Pinpoint the cell where the given text exists, returning its [x, y] midpoint coordinate. 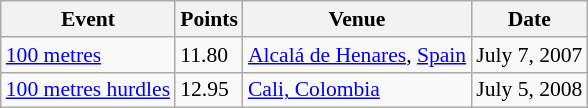
Points [209, 19]
Event [88, 19]
100 metres hurdles [88, 90]
Venue [357, 19]
12.95 [209, 90]
Alcalá de Henares, Spain [357, 55]
Cali, Colombia [357, 90]
Date [529, 19]
July 7, 2007 [529, 55]
100 metres [88, 55]
July 5, 2008 [529, 90]
11.80 [209, 55]
